Return (x, y) of the center of cell containing provided text 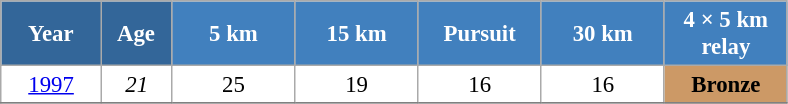
Year (52, 34)
Bronze (726, 85)
25 (234, 85)
4 × 5 km relay (726, 34)
Age (136, 34)
21 (136, 85)
5 km (234, 34)
Pursuit (480, 34)
19 (356, 85)
30 km (602, 34)
1997 (52, 85)
15 km (356, 34)
